Determine the (X, Y) coordinate at the center of the cell enclosing the given text.  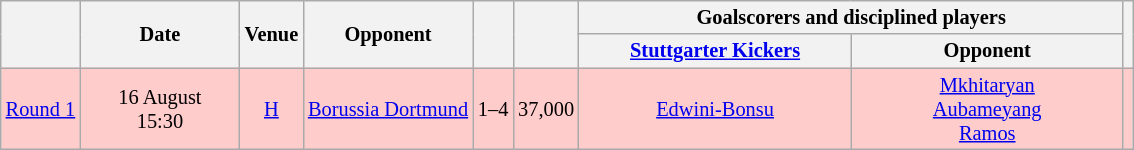
Round 1 (40, 109)
16 August15:30 (160, 109)
Edwini-Bonsu (715, 109)
37,000 (546, 109)
Borussia Dortmund (388, 109)
Mkhitaryan Aubameyang Ramos (987, 109)
Date (160, 34)
Venue (272, 34)
Stuttgarter Kickers (715, 51)
H (272, 109)
Goalscorers and disciplined players (851, 17)
1–4 (493, 109)
